Detect which cell encompasses the target text, then output its (x, y) center coordinate. 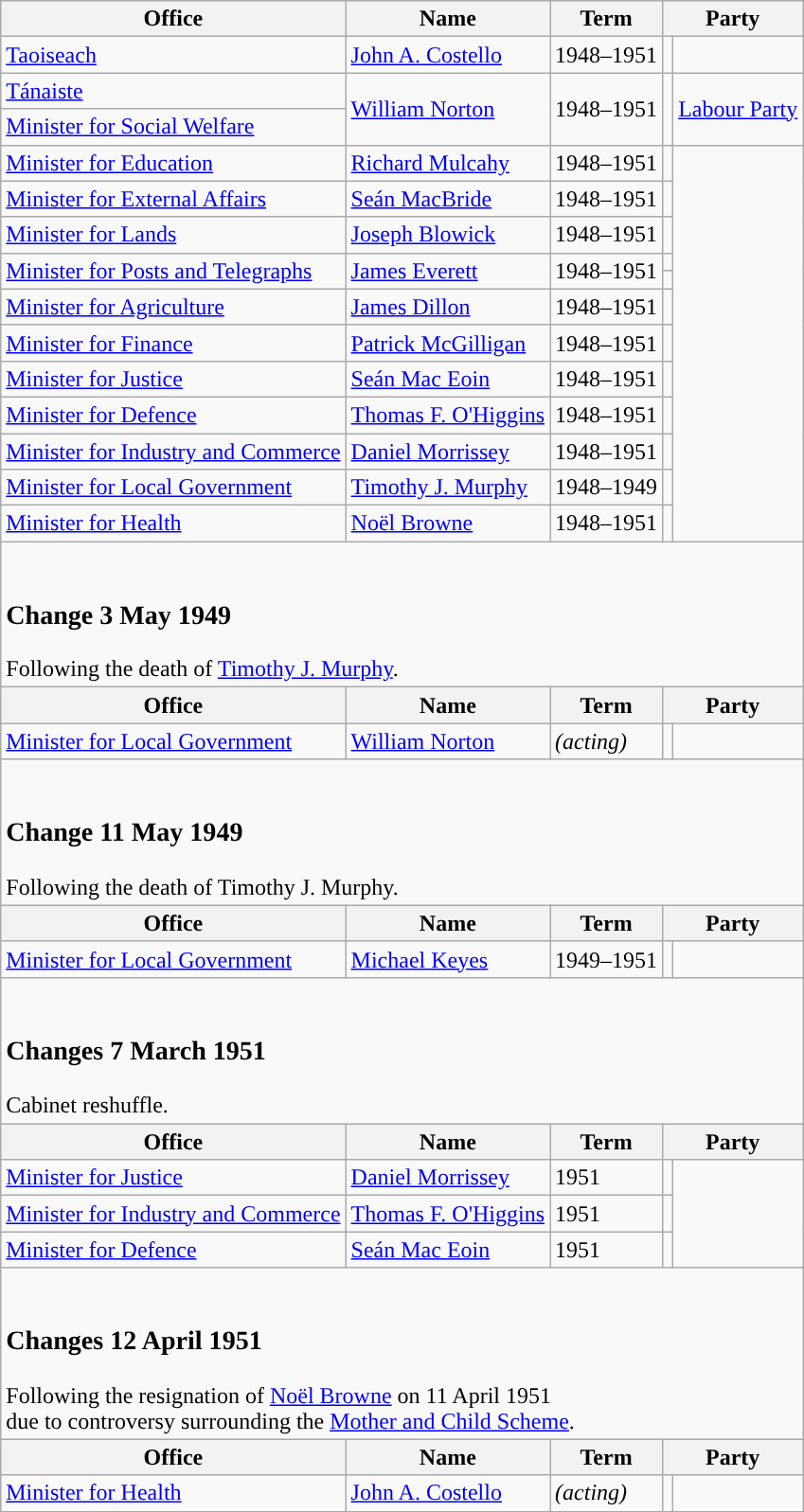
Minister for Education (173, 163)
Taoiseach (173, 55)
James Dillon (447, 307)
Minister for Lands (173, 235)
Patrick McGilligan (447, 343)
James Everett (447, 271)
Minister for External Affairs (173, 199)
Minister for Social Welfare (173, 127)
Changes 12 April 1951Following the resignation of Noël Browne on 11 April 1951due to controversy surrounding the Mother and Child Scheme. (402, 1354)
Changes 7 March 1951Cabinet reshuffle. (402, 1050)
Michael Keyes (447, 959)
Joseph Blowick (447, 235)
Minister for Agriculture (173, 307)
Change 3 May 1949Following the death of Timothy J. Murphy. (402, 614)
Minister for Finance (173, 343)
Minister for Posts and Telegraphs (173, 271)
Tánaiste (173, 91)
Seán MacBride (447, 199)
1948–1949 (606, 488)
Richard Mulcahy (447, 163)
Timothy J. Murphy (447, 488)
Change 11 May 1949Following the death of Timothy J. Murphy. (402, 832)
Labour Party (739, 109)
1949–1951 (606, 959)
Noël Browne (447, 524)
